From the cell containing the given text, extract its center point as (X, Y) coordinate. 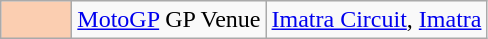
MotoGP GP Venue (169, 20)
Imatra Circuit, Imatra (376, 20)
